Pinpoint the cell where the given text exists, returning its [X, Y] midpoint coordinate. 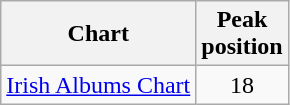
Chart [98, 34]
Peakposition [242, 34]
Irish Albums Chart [98, 85]
18 [242, 85]
